Return the (x, y) coordinate for the center point of the cell that contains the specified text.  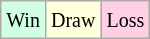
Win (24, 20)
Loss (126, 20)
Draw (72, 20)
